Capture the cell that displays the provided text and extract its [x, y] central coordinate. 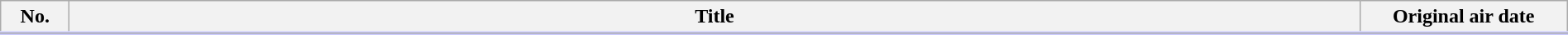
Original air date [1464, 17]
No. [35, 17]
Title [715, 17]
